Determine the [X, Y] coordinate at the center of the cell enclosing the given text.  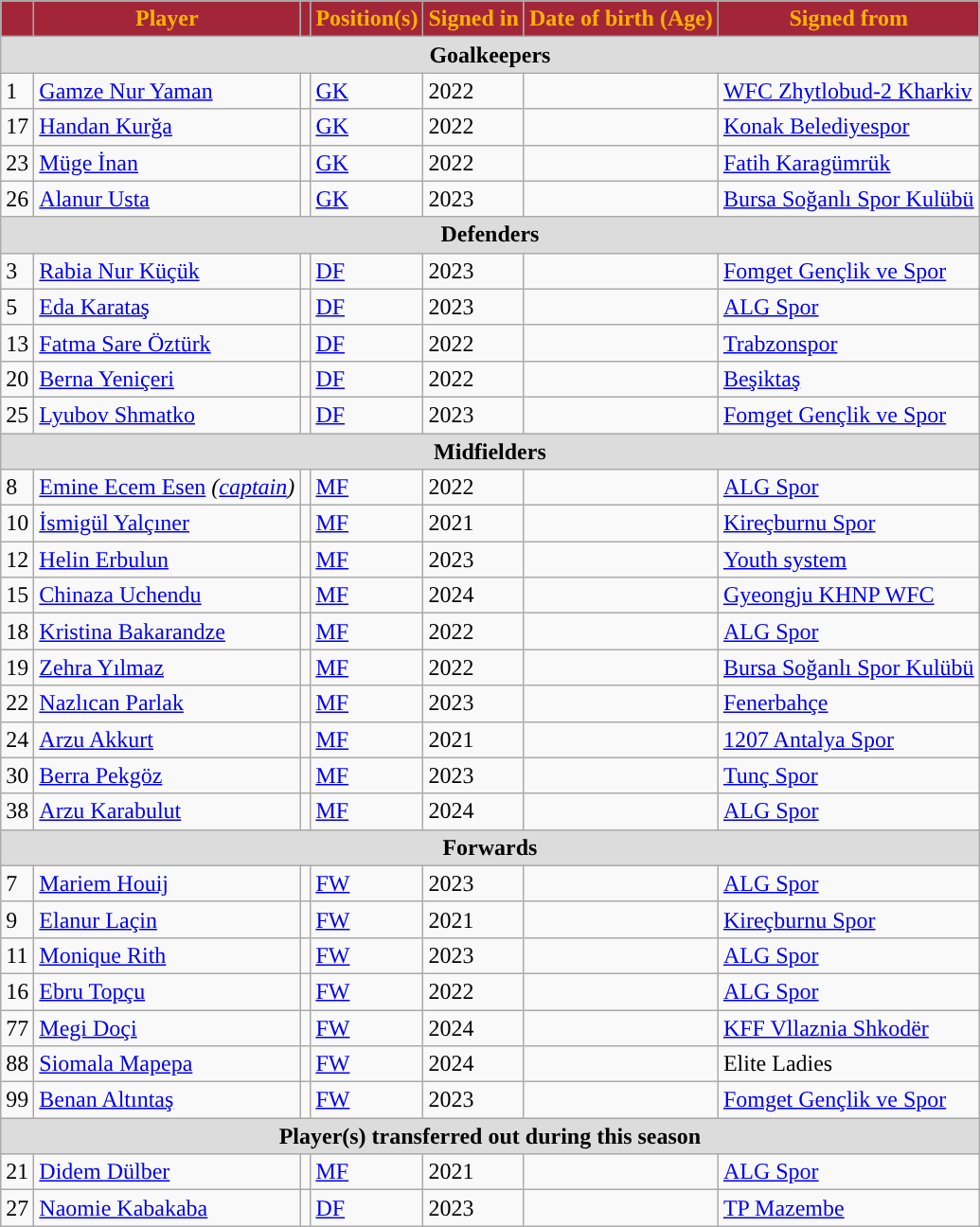
77 [17, 1027]
WFC Zhytlobud-2 Kharkiv [848, 91]
Zehra Yılmaz [167, 667]
TP Mazembe [848, 1208]
99 [17, 1100]
25 [17, 415]
20 [17, 379]
Signed from [848, 19]
88 [17, 1064]
Nazlıcan Parlak [167, 703]
Fatma Sare Öztürk [167, 343]
Elite Ladies [848, 1064]
Defenders [490, 235]
12 [17, 560]
Eda Karataş [167, 307]
Ebru Topçu [167, 991]
Müge İnan [167, 163]
30 [17, 775]
19 [17, 667]
Alanur Usta [167, 199]
27 [17, 1208]
Gamze Nur Yaman [167, 91]
Beşiktaş [848, 379]
Emine Ecem Esen (captain) [167, 488]
Lyubov Shmatko [167, 415]
3 [17, 271]
Megi Doçi [167, 1027]
Chinaza Uchendu [167, 596]
Benan Altıntaş [167, 1100]
23 [17, 163]
Helin Erbulun [167, 560]
Naomie Kabakaba [167, 1208]
Berra Pekgöz [167, 775]
Goalkeepers [490, 55]
1 [17, 91]
15 [17, 596]
Elanur Laçin [167, 919]
7 [17, 883]
Handan Kurğa [167, 127]
18 [17, 631]
Fatih Karagümrük [848, 163]
Midfielders [490, 452]
Youth system [848, 560]
Tunç Spor [848, 775]
Position(s) [367, 19]
Arzu Akkurt [167, 739]
21 [17, 1172]
Arzu Karabulut [167, 811]
8 [17, 488]
16 [17, 991]
Fenerbahçe [848, 703]
KFF Vllaznia Shkodër [848, 1027]
Didem Dülber [167, 1172]
Date of birth (Age) [621, 19]
Player(s) transferred out during this season [490, 1136]
22 [17, 703]
26 [17, 199]
Gyeongju KHNP WFC [848, 596]
Signed in [473, 19]
Monique Rith [167, 955]
13 [17, 343]
Rabia Nur Küçük [167, 271]
24 [17, 739]
Konak Belediyespor [848, 127]
38 [17, 811]
Forwards [490, 847]
1207 Antalya Spor [848, 739]
Mariem Houij [167, 883]
10 [17, 524]
11 [17, 955]
İsmigül Yalçıner [167, 524]
Kristina Bakarandze [167, 631]
5 [17, 307]
Player [167, 19]
Berna Yeniçeri [167, 379]
Trabzonspor [848, 343]
Siomala Mapepa [167, 1064]
9 [17, 919]
17 [17, 127]
